Search for the cell housing the specified text and yield its [X, Y] center coordinate. 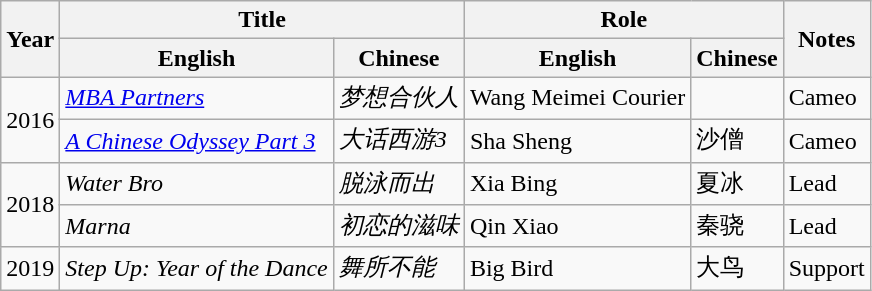
Step Up: Year of the Dance [196, 268]
A Chinese Odyssey Part 3 [196, 140]
沙僧 [737, 140]
夏冰 [737, 184]
梦想合伙人 [398, 98]
秦骁 [737, 226]
大鸟 [737, 268]
2016 [30, 120]
Water Bro [196, 184]
初恋的滋味 [398, 226]
Title [262, 20]
Xia Bing [577, 184]
Big Bird [577, 268]
Wang Meimei Courier [577, 98]
脱泳而出 [398, 184]
MBA Partners [196, 98]
Marna [196, 226]
大话西游3 [398, 140]
舞所不能 [398, 268]
Sha Sheng [577, 140]
Role [624, 20]
Notes [826, 39]
2019 [30, 268]
Support [826, 268]
Qin Xiao [577, 226]
2018 [30, 204]
Year [30, 39]
